Find where the given text appears and provide that cell's center as [x, y] coordinate. 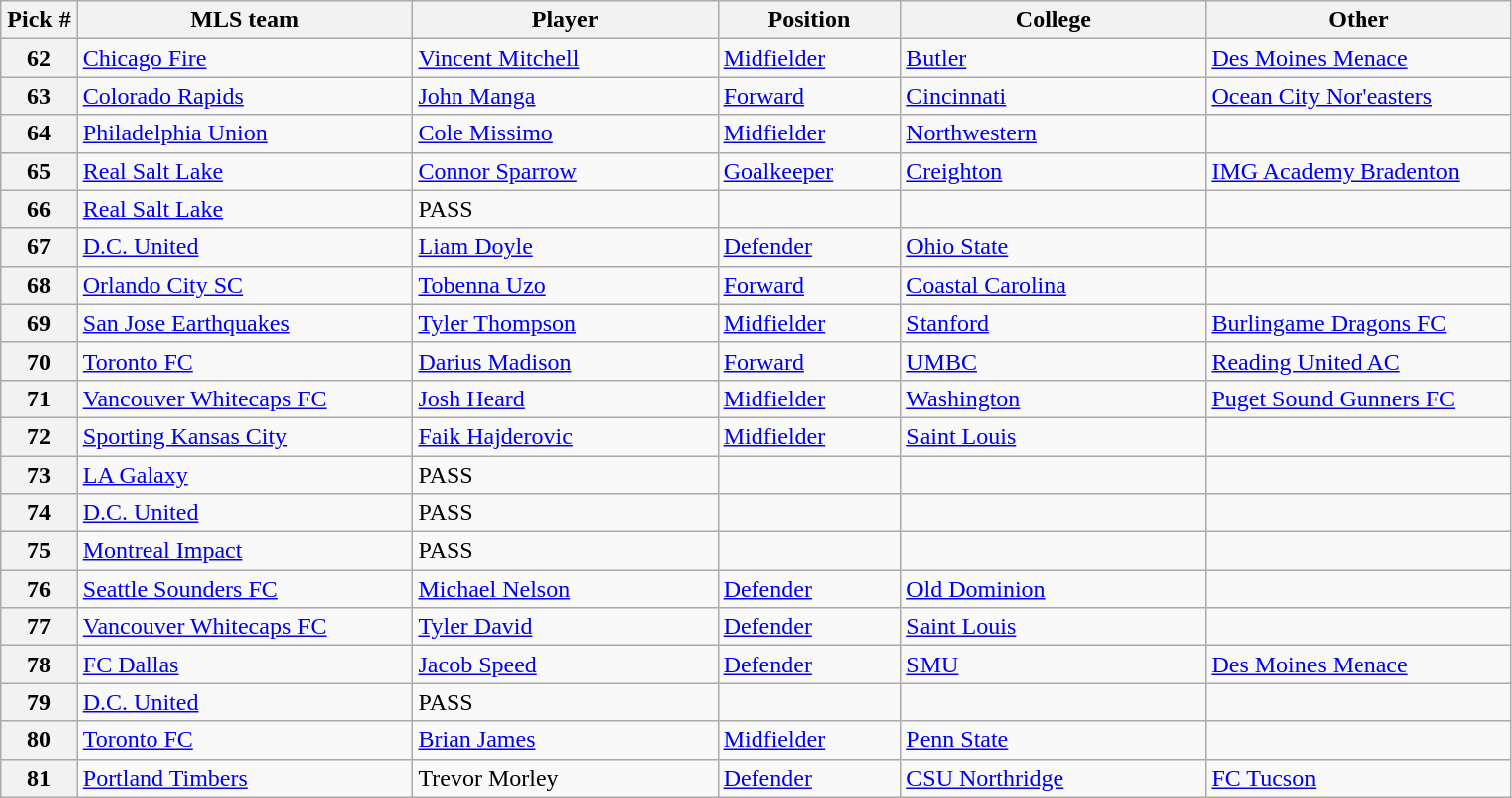
Ohio State [1054, 247]
College [1054, 20]
68 [39, 285]
Old Dominion [1054, 589]
Jacob Speed [565, 665]
63 [39, 96]
Orlando City SC [245, 285]
FC Tucson [1359, 778]
Tobenna Uzo [565, 285]
Colorado Rapids [245, 96]
Tyler David [565, 627]
Penn State [1054, 740]
66 [39, 209]
71 [39, 399]
MLS team [245, 20]
81 [39, 778]
62 [39, 58]
77 [39, 627]
Stanford [1054, 323]
79 [39, 702]
72 [39, 436]
John Manga [565, 96]
Reading United AC [1359, 361]
78 [39, 665]
69 [39, 323]
Vincent Mitchell [565, 58]
Ocean City Nor'easters [1359, 96]
Portland Timbers [245, 778]
Cole Missimo [565, 133]
Position [809, 20]
Pick # [39, 20]
80 [39, 740]
SMU [1054, 665]
Brian James [565, 740]
LA Galaxy [245, 475]
67 [39, 247]
IMG Academy Bradenton [1359, 171]
74 [39, 513]
Trevor Morley [565, 778]
Butler [1054, 58]
Faik Hajderovic [565, 436]
Puget Sound Gunners FC [1359, 399]
Creighton [1054, 171]
65 [39, 171]
Burlingame Dragons FC [1359, 323]
Michael Nelson [565, 589]
Chicago Fire [245, 58]
73 [39, 475]
Coastal Carolina [1054, 285]
Liam Doyle [565, 247]
Josh Heard [565, 399]
70 [39, 361]
Sporting Kansas City [245, 436]
64 [39, 133]
FC Dallas [245, 665]
San Jose Earthquakes [245, 323]
76 [39, 589]
Tyler Thompson [565, 323]
Northwestern [1054, 133]
Seattle Sounders FC [245, 589]
Philadelphia Union [245, 133]
Player [565, 20]
CSU Northridge [1054, 778]
Connor Sparrow [565, 171]
Montreal Impact [245, 551]
Washington [1054, 399]
Darius Madison [565, 361]
Cincinnati [1054, 96]
Goalkeeper [809, 171]
Other [1359, 20]
75 [39, 551]
UMBC [1054, 361]
